Capture the cell that displays the provided text and extract its [x, y] central coordinate. 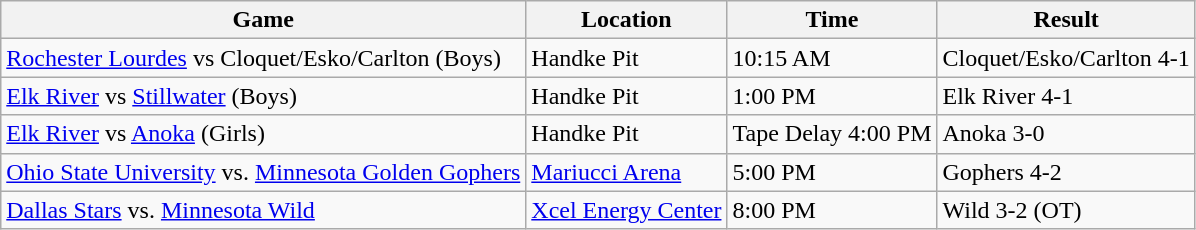
Gophers 4-2 [1066, 172]
Elk River 4-1 [1066, 96]
Result [1066, 20]
Location [626, 20]
Rochester Lourdes vs Cloquet/Esko/Carlton (Boys) [264, 58]
Elk River vs Anoka (Girls) [264, 134]
Mariucci Arena [626, 172]
Dallas Stars vs. Minnesota Wild [264, 210]
Tape Delay 4:00 PM [832, 134]
Game [264, 20]
1:00 PM [832, 96]
Cloquet/Esko/Carlton 4-1 [1066, 58]
Time [832, 20]
Wild 3-2 (OT) [1066, 210]
Ohio State University vs. Minnesota Golden Gophers [264, 172]
Xcel Energy Center [626, 210]
Elk River vs Stillwater (Boys) [264, 96]
10:15 AM [832, 58]
Anoka 3-0 [1066, 134]
5:00 PM [832, 172]
8:00 PM [832, 210]
